Determine the (X, Y) coordinate at the center of the cell enclosing the given text.  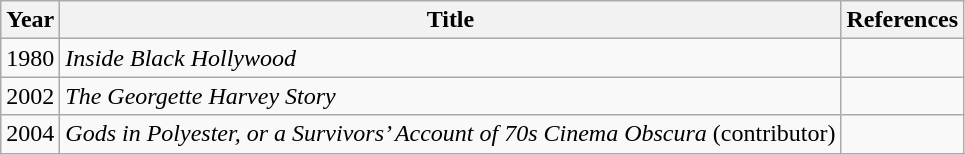
The Georgette Harvey Story (450, 96)
1980 (30, 58)
References (902, 20)
Gods in Polyester, or a Survivors’ Account of 70s Cinema Obscura (contributor) (450, 134)
2004 (30, 134)
Title (450, 20)
2002 (30, 96)
Inside Black Hollywood (450, 58)
Year (30, 20)
